Search for the cell housing the specified text and yield its [x, y] center coordinate. 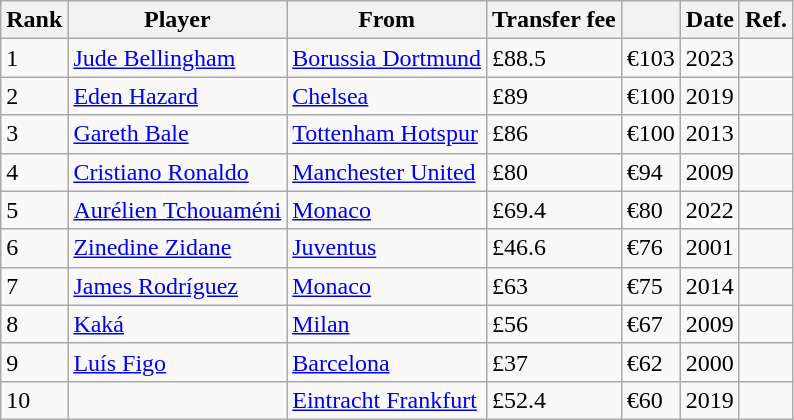
£86 [554, 134]
Transfer fee [554, 20]
£80 [554, 172]
7 [34, 286]
5 [34, 210]
Kaká [178, 324]
Chelsea [387, 96]
€60 [650, 400]
Juventus [387, 248]
€67 [650, 324]
James Rodríguez [178, 286]
Barcelona [387, 362]
Milan [387, 324]
£63 [554, 286]
2 [34, 96]
1 [34, 58]
£37 [554, 362]
8 [34, 324]
Manchester United [387, 172]
€80 [650, 210]
Zinedine Zidane [178, 248]
£52.4 [554, 400]
10 [34, 400]
Tottenham Hotspur [387, 134]
2013 [710, 134]
Luís Figo [178, 362]
2022 [710, 210]
Borussia Dortmund [387, 58]
£56 [554, 324]
6 [34, 248]
£69.4 [554, 210]
Eintracht Frankfurt [387, 400]
Ref. [766, 20]
€103 [650, 58]
Gareth Bale [178, 134]
3 [34, 134]
£46.6 [554, 248]
Aurélien Tchouaméni [178, 210]
From [387, 20]
Rank [34, 20]
£88.5 [554, 58]
€62 [650, 362]
€75 [650, 286]
9 [34, 362]
4 [34, 172]
Jude Bellingham [178, 58]
€76 [650, 248]
2000 [710, 362]
€94 [650, 172]
Cristiano Ronaldo [178, 172]
Date [710, 20]
Player [178, 20]
2023 [710, 58]
2014 [710, 286]
Eden Hazard [178, 96]
2001 [710, 248]
£89 [554, 96]
